Pinpoint the cell where the given text exists, returning its (X, Y) midpoint coordinate. 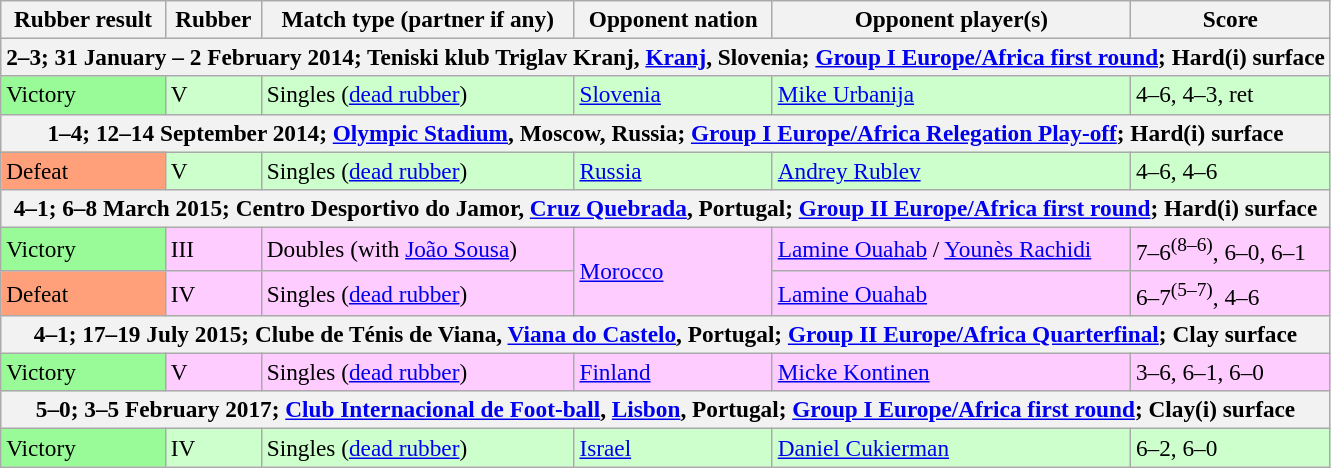
Lamine Ouahab (951, 293)
Israel (673, 447)
4–1; 6–8 March 2015; Centro Desportivo do Jamor, Cruz Quebrada, Portugal; Group II Europe/Africa first round; Hard(i) surface (666, 208)
Finland (673, 372)
Opponent nation (673, 19)
2–3; 31 January – 2 February 2014; Teniski klub Triglav Kranj, Kranj, Slovenia; Group I Europe/Africa first round; Hard(i) surface (666, 57)
III (213, 249)
Rubber result (83, 19)
Micke Kontinen (951, 372)
Match type (partner if any) (418, 19)
7–6(8–6), 6–0, 6–1 (1231, 249)
4–1; 17–19 July 2015; Clube de Ténis de Viana, Viana do Castelo, Portugal; Group II Europe/Africa Quarterfinal; Clay surface (666, 334)
Russia (673, 170)
1–4; 12–14 September 2014; Olympic Stadium, Moscow, Russia; Group I Europe/Africa Relegation Play-off; Hard(i) surface (666, 133)
6–7(5–7), 4–6 (1231, 293)
Slovenia (673, 95)
Morocco (673, 271)
Andrey Rublev (951, 170)
Lamine Ouahab / Younès Rachidi (951, 249)
Score (1231, 19)
5–0; 3–5 February 2017; Club Internacional de Foot-ball, Lisbon, Portugal; Group I Europe/Africa first round; Clay(i) surface (666, 410)
Rubber (213, 19)
6–2, 6–0 (1231, 447)
Doubles (with João Sousa) (418, 249)
Opponent player(s) (951, 19)
Daniel Cukierman (951, 447)
3–6, 6–1, 6–0 (1231, 372)
Mike Urbanija (951, 95)
4–6, 4–3, ret (1231, 95)
4–6, 4–6 (1231, 170)
